Return (X, Y) of the center of cell containing provided text 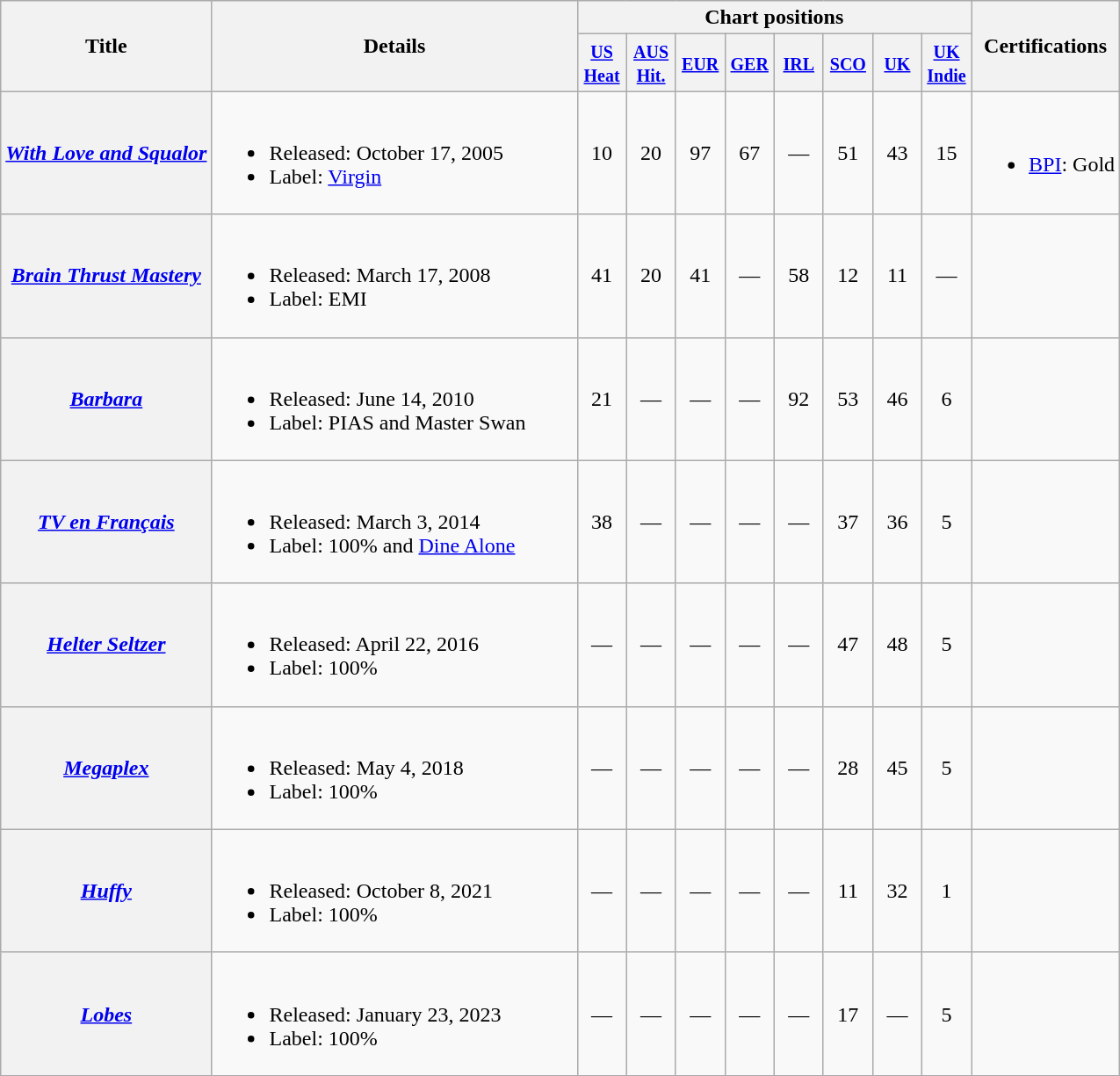
97 (700, 153)
92 (798, 399)
Details (394, 46)
TV en Français (106, 522)
AUSHit. (651, 63)
67 (749, 153)
10 (602, 153)
Brain Thrust Mastery (106, 276)
Released: October 8, 2021Label: 100% (394, 891)
28 (848, 768)
Title (106, 46)
Released: May 4, 2018Label: 100% (394, 768)
32 (897, 891)
BPI: Gold (1045, 153)
Megaplex (106, 768)
Released: March 3, 2014Label: 100% and Dine Alone (394, 522)
47 (848, 645)
1 (946, 891)
21 (602, 399)
36 (897, 522)
Barbara (106, 399)
Released: March 17, 2008Label: EMI (394, 276)
UKIndie (946, 63)
US Heat (602, 63)
15 (946, 153)
17 (848, 1014)
48 (897, 645)
Released: June 14, 2010Label: PIAS and Master Swan (394, 399)
58 (798, 276)
51 (848, 153)
45 (897, 768)
UK (897, 63)
37 (848, 522)
6 (946, 399)
Certifications (1045, 46)
Released: October 17, 2005Label: Virgin (394, 153)
Released: April 22, 2016Label: 100% (394, 645)
Huffy (106, 891)
Lobes (106, 1014)
53 (848, 399)
IRL (798, 63)
EUR (700, 63)
Chart positions (774, 18)
43 (897, 153)
46 (897, 399)
12 (848, 276)
Helter Seltzer (106, 645)
SCO (848, 63)
38 (602, 522)
With Love and Squalor (106, 153)
GER (749, 63)
Released: January 23, 2023Label: 100% (394, 1014)
